Output the [X, Y] coordinate of the center of the cell containing the given text.  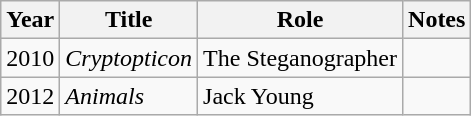
2010 [30, 58]
Jack Young [300, 96]
Animals [129, 96]
Notes [437, 20]
The Steganographer [300, 58]
Title [129, 20]
Cryptopticon [129, 58]
Role [300, 20]
2012 [30, 96]
Year [30, 20]
